For the text-containing cell, return its midpoint in (X, Y) coordinate format. 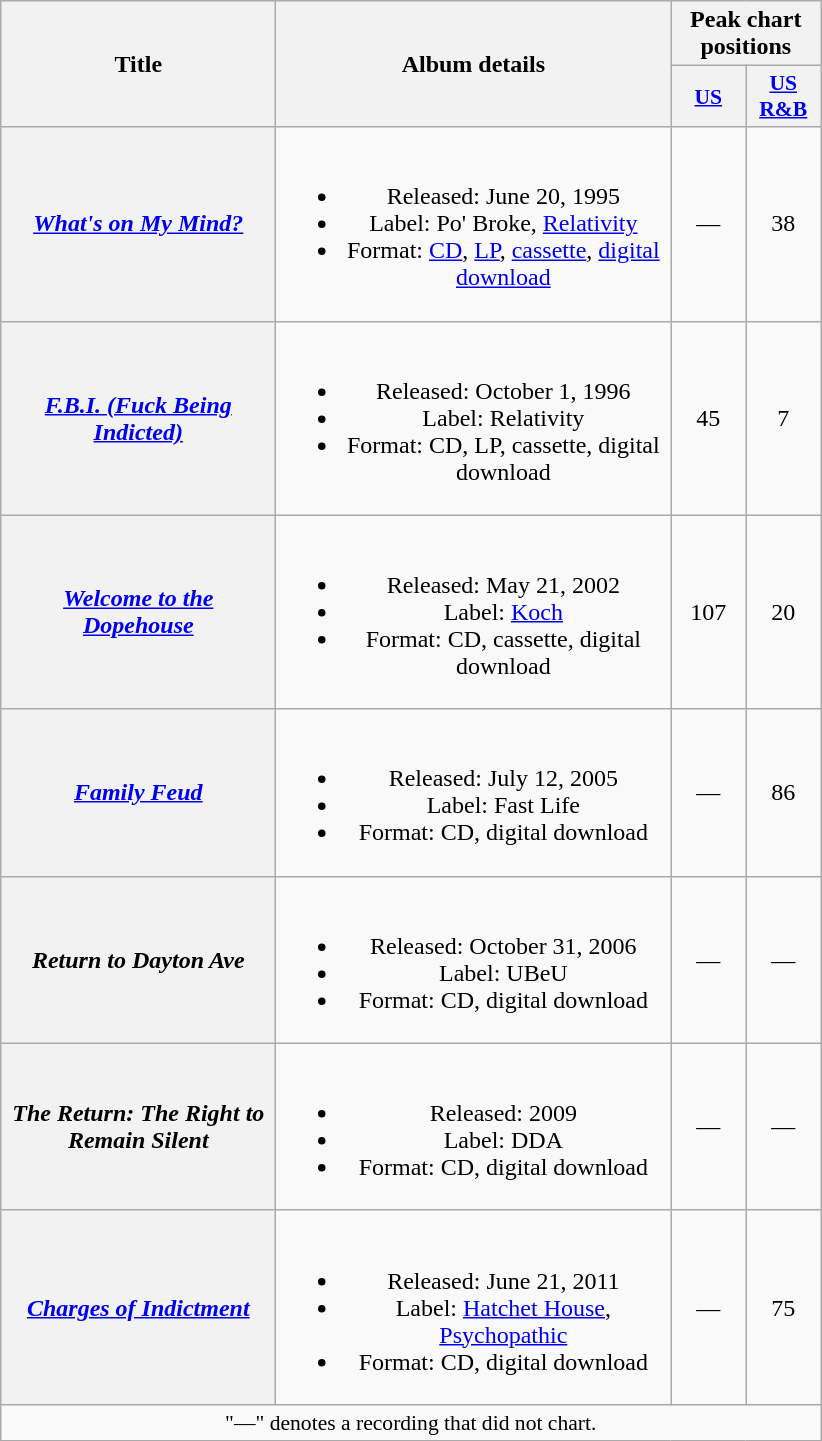
US R&B (784, 96)
F.B.I. (Fuck Being Indicted) (138, 418)
Title (138, 64)
Family Feud (138, 792)
Released: July 12, 2005Label: Fast LifeFormat: CD, digital download (474, 792)
38 (784, 224)
107 (708, 612)
Album details (474, 64)
20 (784, 612)
What's on My Mind? (138, 224)
Released: May 21, 2002Label: KochFormat: CD, cassette, digital download (474, 612)
7 (784, 418)
Released: 2009Label: DDAFormat: CD, digital download (474, 1126)
"—" denotes a recording that did not chart. (411, 1422)
Released: October 1, 1996Label: RelativityFormat: CD, LP, cassette, digital download (474, 418)
The Return: The Right to Remain Silent (138, 1126)
Released: June 21, 2011Label: Hatchet House, PsychopathicFormat: CD, digital download (474, 1307)
Peak chart positions (746, 34)
US (708, 96)
75 (784, 1307)
Charges of Indictment (138, 1307)
86 (784, 792)
Released: October 31, 2006Label: UBeUFormat: CD, digital download (474, 960)
Welcome to the Dopehouse (138, 612)
Return to Dayton Ave (138, 960)
45 (708, 418)
Released: June 20, 1995Label: Po' Broke, RelativityFormat: CD, LP, cassette, digital download (474, 224)
